Locate the cell with the specified text and output its (x, y) center coordinate. 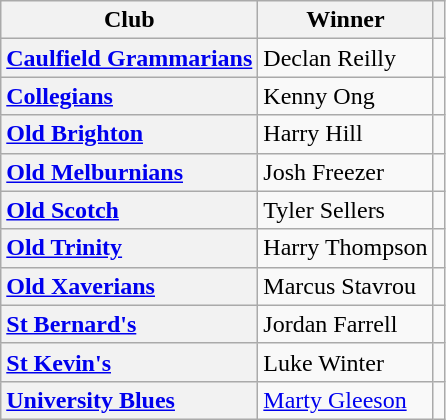
Luke Winter (346, 362)
Old Melburnians (130, 172)
Declan Reilly (346, 58)
Jordan Farrell (346, 324)
University Blues (130, 400)
Marcus Stavrou (346, 286)
Caulfield Grammarians (130, 58)
Josh Freezer (346, 172)
St Kevin's (130, 362)
St Bernard's (130, 324)
Harry Hill (346, 134)
Kenny Ong (346, 96)
Collegians (130, 96)
Tyler Sellers (346, 210)
Winner (346, 20)
Harry Thompson (346, 248)
Old Trinity (130, 248)
Marty Gleeson (346, 400)
Old Xaverians (130, 286)
Club (130, 20)
Old Brighton (130, 134)
Old Scotch (130, 210)
